Determine the (X, Y) coordinate at the center of the cell enclosing the given text.  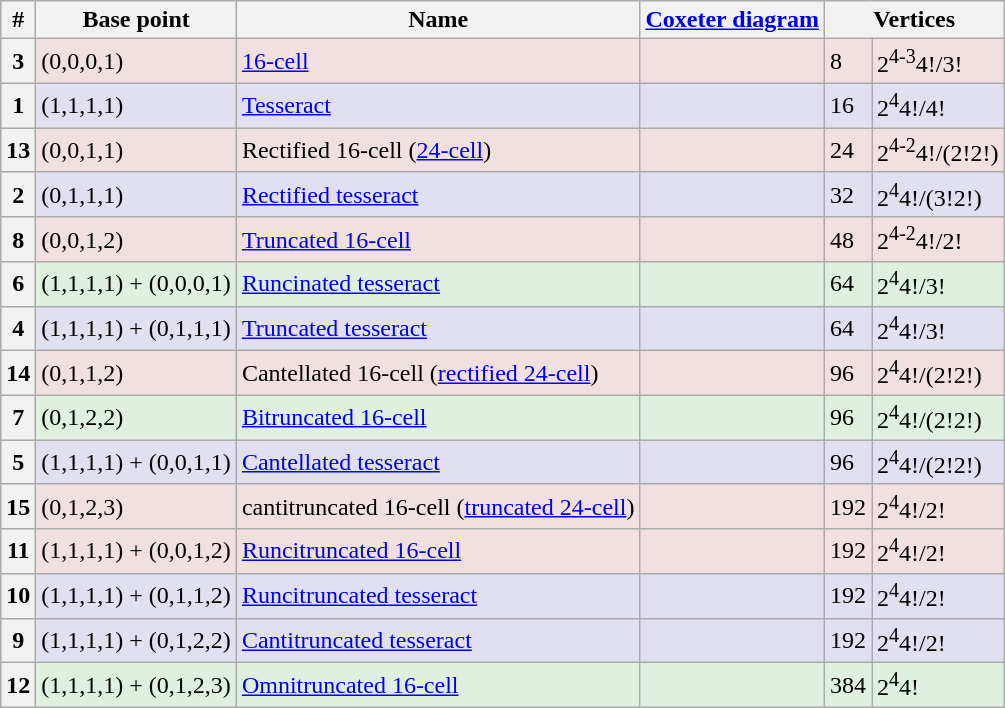
6 (18, 284)
244! (938, 686)
Truncated 16-cell (438, 240)
Tesseract (438, 106)
cantitruncated 16-cell (truncated 24-cell) (438, 506)
48 (848, 240)
Cantellated tesseract (438, 462)
(1,1,1,1) + (0,0,0,1) (136, 284)
Runcitruncated 16-cell (438, 552)
Runcitruncated tesseract (438, 596)
Rectified 16-cell (24-cell) (438, 150)
Vertices (914, 20)
(1,1,1,1) + (0,1,2,2) (136, 640)
(0,1,2,3) (136, 506)
Coxeter diagram (732, 20)
24 (848, 150)
10 (18, 596)
(0,1,1,2) (136, 374)
# (18, 20)
Bitruncated 16-cell (438, 418)
(1,1,1,1) + (0,0,1,1) (136, 462)
14 (18, 374)
Base point (136, 20)
Name (438, 20)
1 (18, 106)
Rectified tesseract (438, 194)
15 (18, 506)
4 (18, 328)
16-cell (438, 62)
(0,0,1,1) (136, 150)
12 (18, 686)
(1,1,1,1) + (0,1,2,3) (136, 686)
Cantitruncated tesseract (438, 640)
9 (18, 640)
13 (18, 150)
11 (18, 552)
244!/(3!2!) (938, 194)
24-24!/2! (938, 240)
24-34!/3! (938, 62)
(1,1,1,1) + (0,1,1,1) (136, 328)
3 (18, 62)
Runcinated tesseract (438, 284)
(1,1,1,1) + (0,1,1,2) (136, 596)
384 (848, 686)
Truncated tesseract (438, 328)
32 (848, 194)
(1,1,1,1) + (0,0,1,2) (136, 552)
24-24!/(2!2!) (938, 150)
(1,1,1,1) (136, 106)
244!/4! (938, 106)
2 (18, 194)
Omnitruncated 16-cell (438, 686)
16 (848, 106)
Cantellated 16-cell (rectified 24-cell) (438, 374)
5 (18, 462)
(0,1,2,2) (136, 418)
(0,0,1,2) (136, 240)
7 (18, 418)
(0,0,0,1) (136, 62)
(0,1,1,1) (136, 194)
